Return [x, y] of the center of cell containing provided text 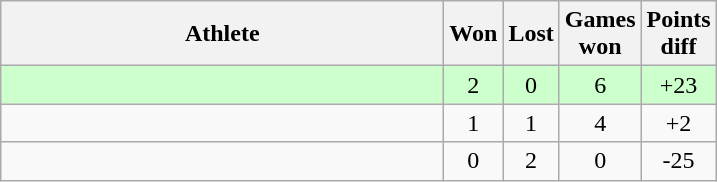
4 [600, 123]
-25 [678, 161]
Gameswon [600, 34]
Lost [531, 34]
+23 [678, 85]
6 [600, 85]
Won [474, 34]
Pointsdiff [678, 34]
+2 [678, 123]
Athlete [222, 34]
